Return the (x, y) coordinate for the center point of the cell that contains the specified text.  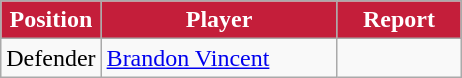
Position (51, 20)
Report (399, 20)
Player (219, 20)
Defender (51, 58)
Brandon Vincent (219, 58)
